Output the (X, Y) coordinate of the center of the cell containing the given text.  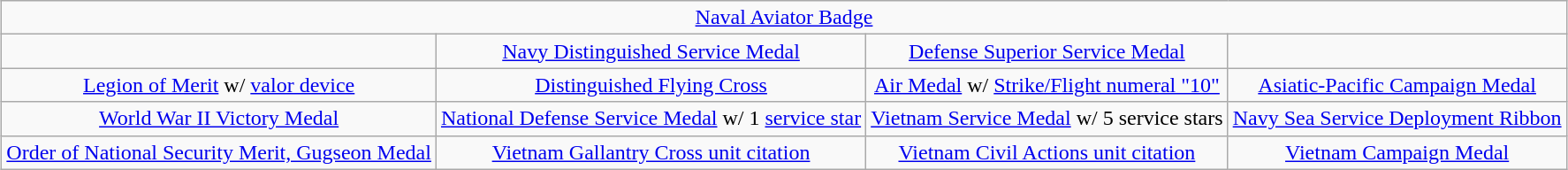
Distinguished Flying Cross (651, 85)
Navy Sea Service Deployment Ribbon (1397, 119)
Air Medal w/ Strike/Flight numeral "10" (1047, 85)
Asiatic-Pacific Campaign Medal (1397, 85)
World War II Victory Medal (219, 119)
Vietnam Campaign Medal (1397, 152)
Defense Superior Service Medal (1047, 51)
Naval Aviator Badge (784, 18)
Order of National Security Merit, Gugseon Medal (219, 152)
National Defense Service Medal w/ 1 service star (651, 119)
Legion of Merit w/ valor device (219, 85)
Vietnam Service Medal w/ 5 service stars (1047, 119)
Navy Distinguished Service Medal (651, 51)
Vietnam Gallantry Cross unit citation (651, 152)
Vietnam Civil Actions unit citation (1047, 152)
